Extract the (x, y) coordinate from the center of the cell holding the provided text.  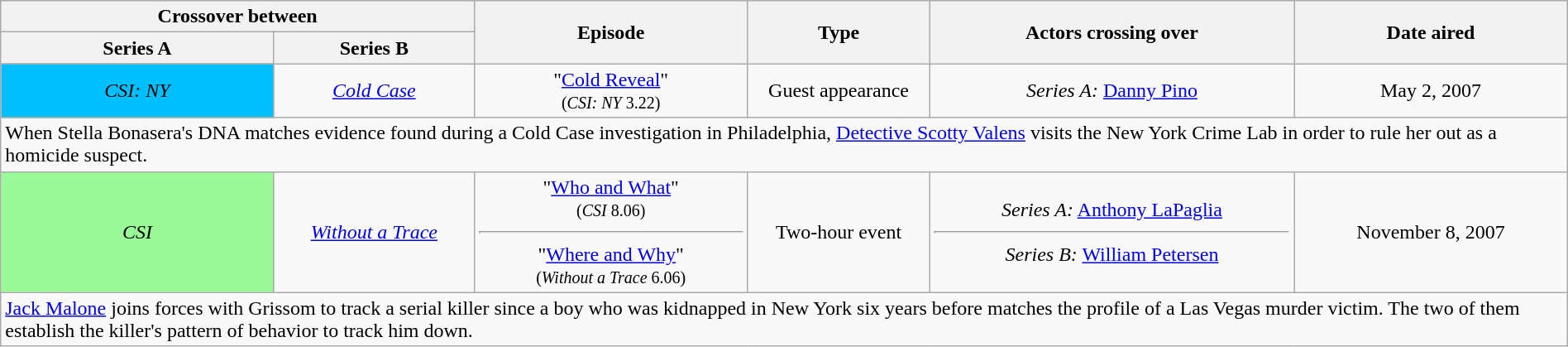
Cold Case (374, 91)
"Cold Reveal"(CSI: NY 3.22) (610, 91)
Type (839, 32)
May 2, 2007 (1431, 91)
Episode (610, 32)
Crossover between (238, 17)
November 8, 2007 (1431, 232)
CSI (137, 232)
Series A (137, 48)
CSI: NY (137, 91)
Without a Trace (374, 232)
Actors crossing over (1111, 32)
Series B (374, 48)
Date aired (1431, 32)
"Who and What"(CSI 8.06)"Where and Why"(Without a Trace 6.06) (610, 232)
Guest appearance (839, 91)
Series A: Danny Pino (1111, 91)
Series A: Anthony LaPagliaSeries B: William Petersen (1111, 232)
Two-hour event (839, 232)
